Return (x, y) of the center of cell containing provided text 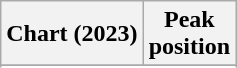
Chart (2023) (72, 34)
Peakposition (189, 34)
